Scan for the cell matching the given text and deliver its (X, Y) coordinate at center. 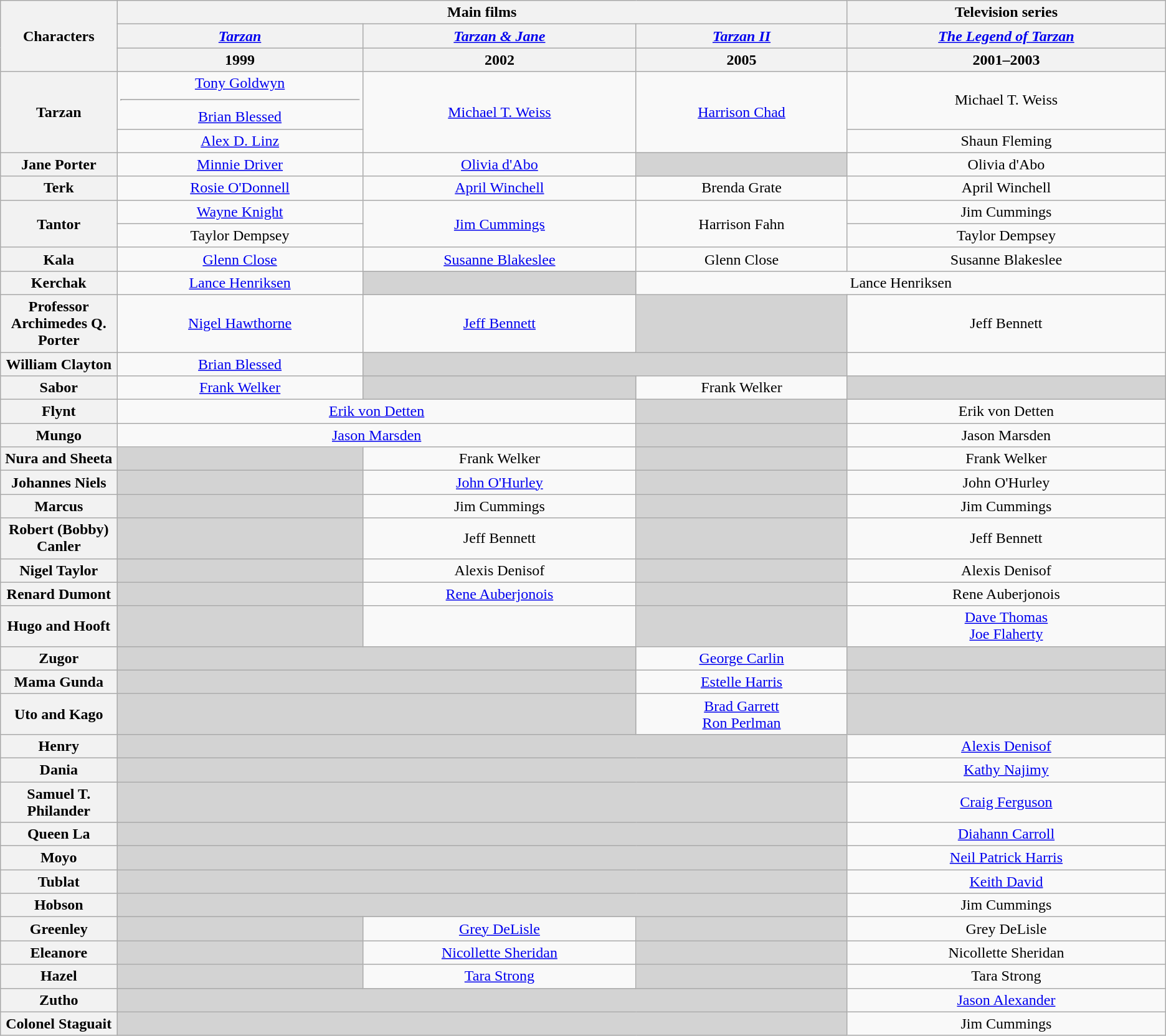
Brian Blessed (240, 364)
1999 (240, 60)
Zutho (59, 1000)
Tantor (59, 224)
Kala (59, 259)
Johannes Niels (59, 483)
Tublat (59, 882)
Jason Alexander (1007, 1000)
Uto and Kago (59, 713)
Shaun Fleming (1007, 141)
Dania (59, 770)
Rosie O'Donnell (240, 188)
Sabor (59, 388)
Hobson (59, 905)
Eleanore (59, 953)
Craig Ferguson (1007, 802)
Zugor (59, 658)
Television series (1007, 12)
William Clayton (59, 364)
2005 (741, 60)
Tarzan II (741, 36)
The Legend of Tarzan (1007, 36)
Harrison Fahn (741, 224)
2001–2003 (1007, 60)
Brenda Grate (741, 188)
Main films (482, 12)
Moyo (59, 858)
Dave ThomasJoe Flaherty (1007, 626)
Mungo (59, 435)
Terk (59, 188)
Mama Gunda (59, 682)
Alex D. Linz (240, 141)
2002 (500, 60)
Tony GoldwynBrian Blessed (240, 100)
Flynt (59, 412)
Nura and Sheeta (59, 459)
Hazel (59, 976)
Greenley (59, 929)
Henry (59, 746)
Jane Porter (59, 164)
Harrison Chad (741, 112)
George Carlin (741, 658)
Tarzan & Jane (500, 36)
Renard Dumont (59, 594)
Kathy Najimy (1007, 770)
Marcus (59, 506)
Nigel Taylor (59, 570)
Hugo and Hooft (59, 626)
Estelle Harris (741, 682)
Kerchak (59, 283)
Brad GarrettRon Perlman (741, 713)
Wayne Knight (240, 212)
Nigel Hawthorne (240, 323)
Professor Archimedes Q. Porter (59, 323)
Diahann Carroll (1007, 834)
Keith David (1007, 882)
Robert (Bobby) Canler (59, 538)
Characters (59, 36)
Samuel T. Philander (59, 802)
Colonel Staguait (59, 1024)
Minnie Driver (240, 164)
Queen La (59, 834)
Neil Patrick Harris (1007, 858)
